Return the [X, Y] coordinate for the center point of the cell that contains the specified text.  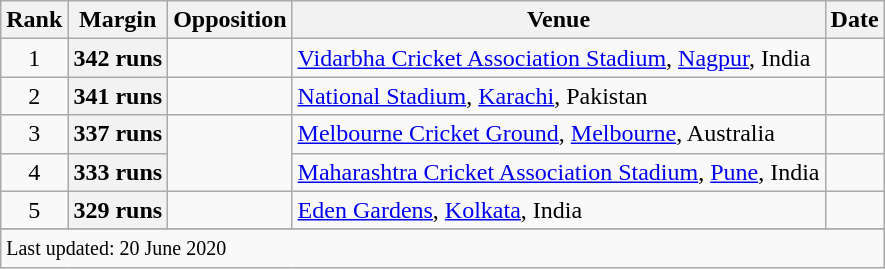
1 [34, 58]
Opposition [230, 20]
341 runs [118, 96]
342 runs [118, 58]
4 [34, 172]
Rank [34, 20]
Melbourne Cricket Ground, Melbourne, Australia [558, 134]
Maharashtra Cricket Association Stadium, Pune, India [558, 172]
3 [34, 134]
2 [34, 96]
Vidarbha Cricket Association Stadium, Nagpur, India [558, 58]
Last updated: 20 June 2020 [442, 248]
5 [34, 210]
Eden Gardens, Kolkata, India [558, 210]
337 runs [118, 134]
Date [854, 20]
Venue [558, 20]
National Stadium, Karachi, Pakistan [558, 96]
329 runs [118, 210]
Margin [118, 20]
333 runs [118, 172]
